Pinpoint the cell where the given text exists, returning its [X, Y] midpoint coordinate. 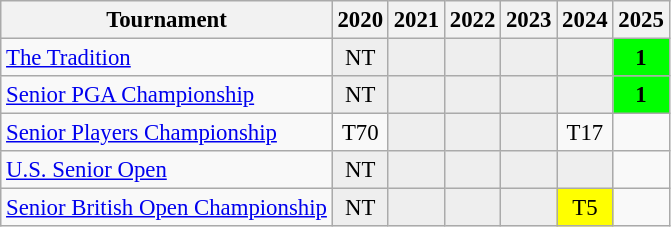
Senior Players Championship [166, 133]
2021 [416, 20]
T17 [585, 133]
2024 [585, 20]
2020 [360, 20]
T70 [360, 133]
Tournament [166, 20]
Senior British Open Championship [166, 208]
2023 [529, 20]
The Tradition [166, 58]
2022 [472, 20]
T5 [585, 208]
2025 [641, 20]
Senior PGA Championship [166, 95]
U.S. Senior Open [166, 170]
